Find where the given text appears and provide that cell's center as [x, y] coordinate. 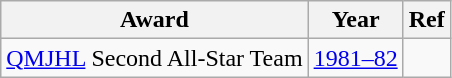
1981–82 [356, 58]
Year [356, 20]
Ref [426, 20]
QMJHL Second All-Star Team [154, 58]
Award [154, 20]
